Scan for the cell matching the given text and deliver its (X, Y) coordinate at center. 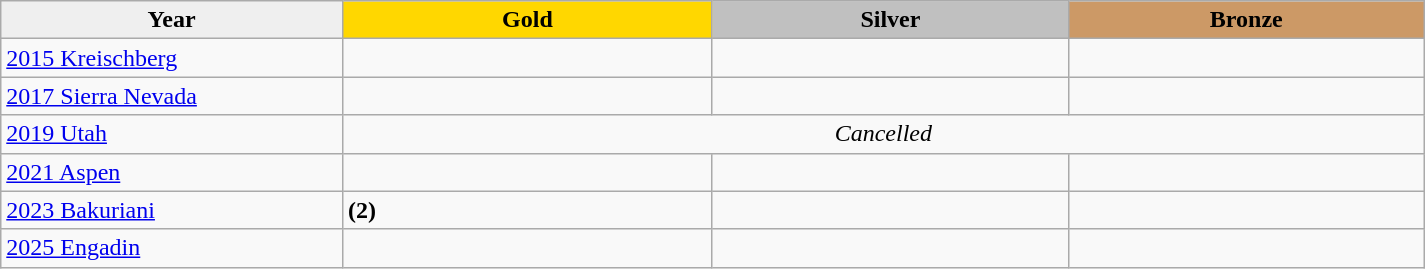
Bronze (1246, 20)
2023 Bakuriani (172, 210)
2019 Utah (172, 134)
Cancelled (883, 134)
Year (172, 20)
Silver (890, 20)
2025 Engadin (172, 248)
Gold (527, 20)
2017 Sierra Nevada (172, 96)
2021 Aspen (172, 172)
2015 Kreischberg (172, 58)
(2) (527, 210)
